Search for the cell housing the specified text and yield its (x, y) center coordinate. 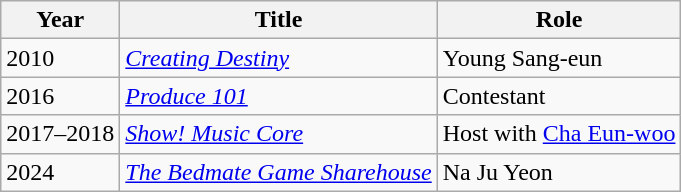
2016 (60, 96)
2017–2018 (60, 134)
Produce 101 (278, 96)
Host with Cha Eun-woo (559, 134)
Year (60, 20)
Young Sang-eun (559, 58)
Title (278, 20)
Contestant (559, 96)
Creating Destiny (278, 58)
Na Ju Yeon (559, 172)
2010 (60, 58)
2024 (60, 172)
Show! Music Core (278, 134)
Role (559, 20)
The Bedmate Game Sharehouse (278, 172)
